From the cell containing the given text, extract its center point as (x, y) coordinate. 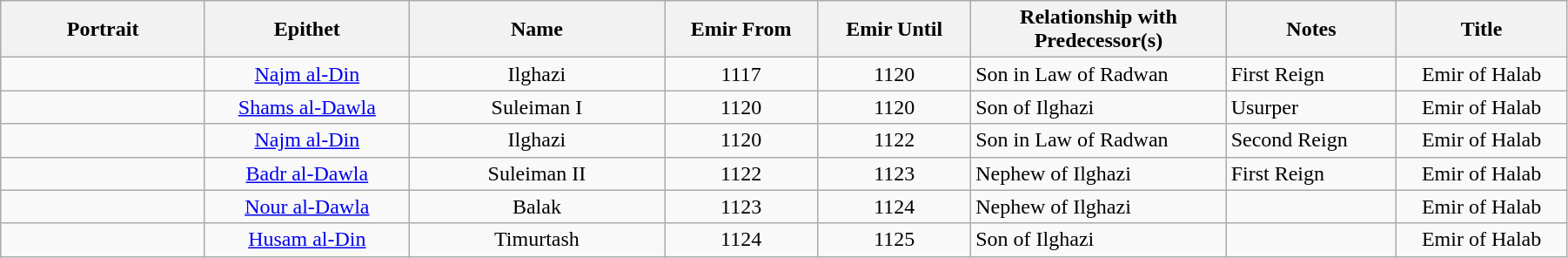
Badr al-Dawla (306, 173)
Suleiman I (536, 107)
Nour al-Dawla (306, 207)
Emir From (741, 30)
Emir Until (895, 30)
Portrait (103, 30)
Suleiman II (536, 173)
Shams al-Dawla (306, 107)
Husam al-Din (306, 240)
Relationship with Predecessor(s) (1098, 30)
Notes (1311, 30)
1125 (895, 240)
Second Reign (1311, 140)
Title (1482, 30)
1117 (741, 74)
Balak (536, 207)
Name (536, 30)
Usurper (1311, 107)
Timurtash (536, 240)
Epithet (306, 30)
